Provide the (X, Y) coordinate of the cell's center where the given text is located.  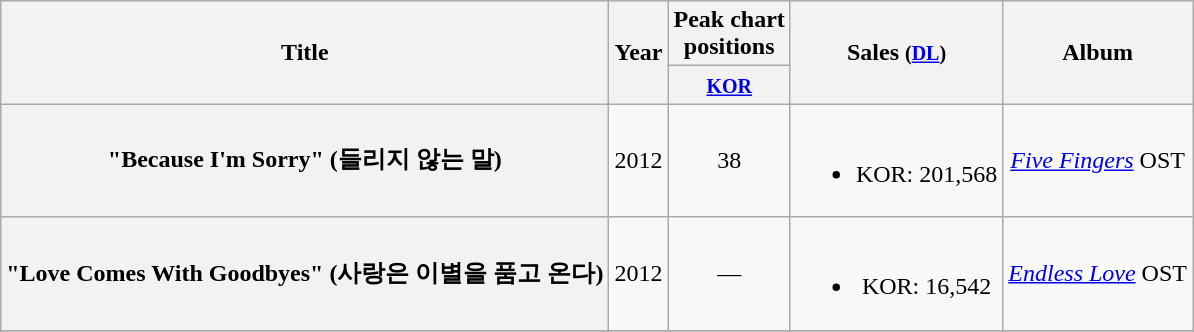
Year (638, 52)
Sales (DL) (896, 52)
KOR (729, 85)
KOR: 16,542 (896, 274)
KOR: 201,568 (896, 160)
"Love Comes With Goodbyes" (사랑은 이별을 품고 온다) (305, 274)
Album (1098, 52)
38 (729, 160)
Title (305, 52)
"Because I'm Sorry" (들리지 않는 말) (305, 160)
— (729, 274)
Peak chart positions (729, 34)
Endless Love OST (1098, 274)
Five Fingers OST (1098, 160)
